Pinpoint the cell where the given text exists, returning its [X, Y] midpoint coordinate. 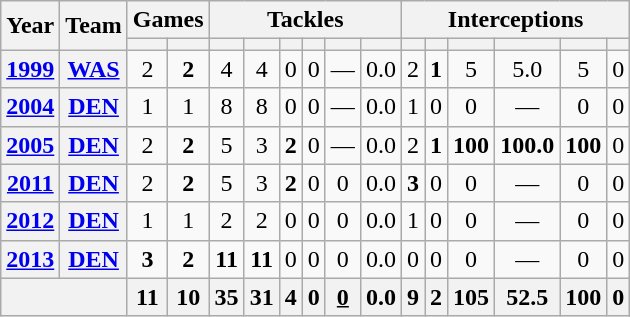
52.5 [528, 297]
2004 [30, 107]
2012 [30, 221]
1999 [30, 69]
10 [188, 297]
Year [30, 26]
WAS [94, 69]
Team [94, 26]
Interceptions [515, 20]
31 [262, 297]
100.0 [528, 145]
2005 [30, 145]
105 [472, 297]
35 [226, 297]
2011 [30, 183]
9 [412, 297]
Tackles [305, 20]
2013 [30, 259]
Games [168, 20]
5.0 [528, 69]
